Determine the (x, y) coordinate at the center of the cell enclosing the given text.  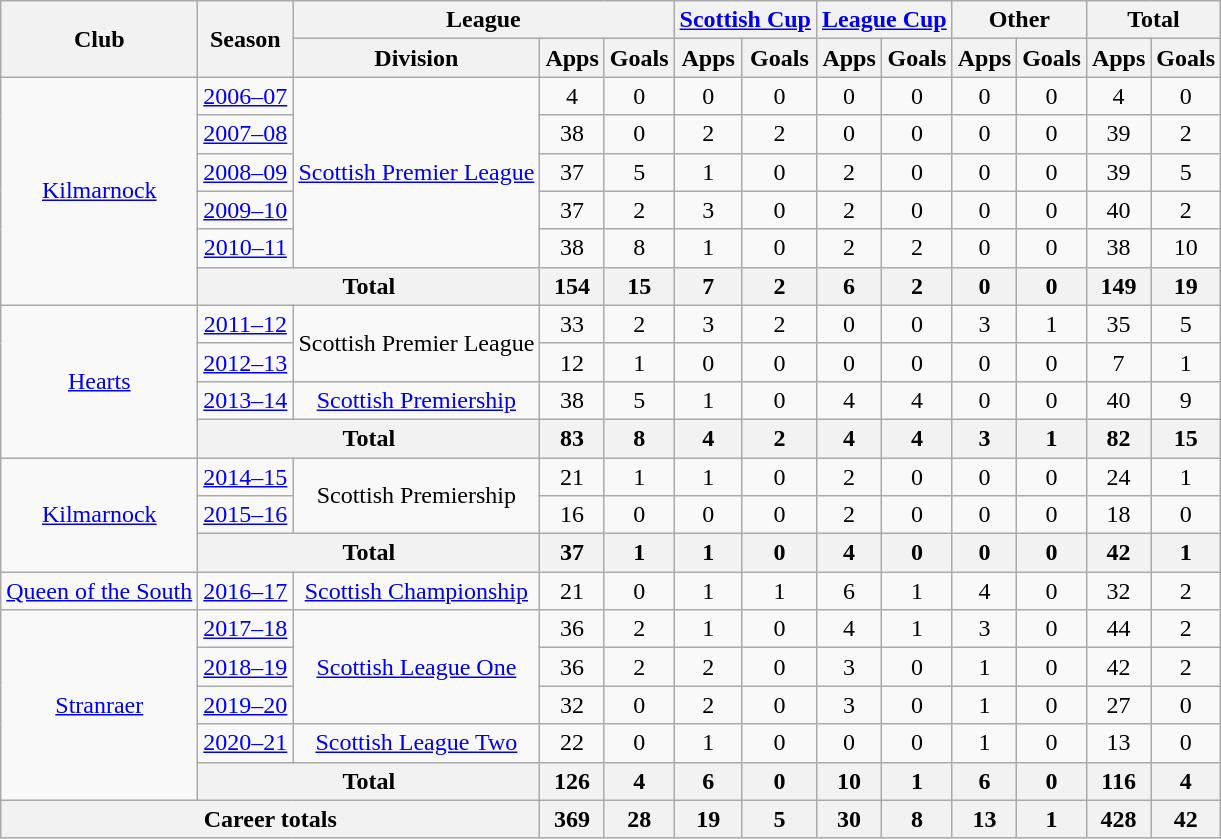
27 (1118, 705)
33 (572, 324)
Stranraer (100, 705)
18 (1118, 515)
Scottish Championship (416, 591)
30 (848, 819)
369 (572, 819)
2017–18 (246, 629)
83 (572, 438)
2015–16 (246, 515)
League (484, 20)
2012–13 (246, 362)
28 (639, 819)
2016–17 (246, 591)
2020–21 (246, 743)
Other (1019, 20)
Scottish League One (416, 667)
Scottish League Two (416, 743)
2009–10 (246, 210)
2011–12 (246, 324)
428 (1118, 819)
16 (572, 515)
22 (572, 743)
2010–11 (246, 248)
2018–19 (246, 667)
League Cup (884, 20)
2006–07 (246, 96)
Scottish Cup (745, 20)
82 (1118, 438)
Queen of the South (100, 591)
2007–08 (246, 134)
9 (1186, 400)
12 (572, 362)
2014–15 (246, 477)
116 (1118, 781)
2008–09 (246, 172)
35 (1118, 324)
Club (100, 39)
149 (1118, 286)
2019–20 (246, 705)
24 (1118, 477)
2013–14 (246, 400)
Season (246, 39)
Division (416, 58)
Career totals (270, 819)
154 (572, 286)
44 (1118, 629)
Hearts (100, 381)
126 (572, 781)
